Search for the cell housing the specified text and yield its [x, y] center coordinate. 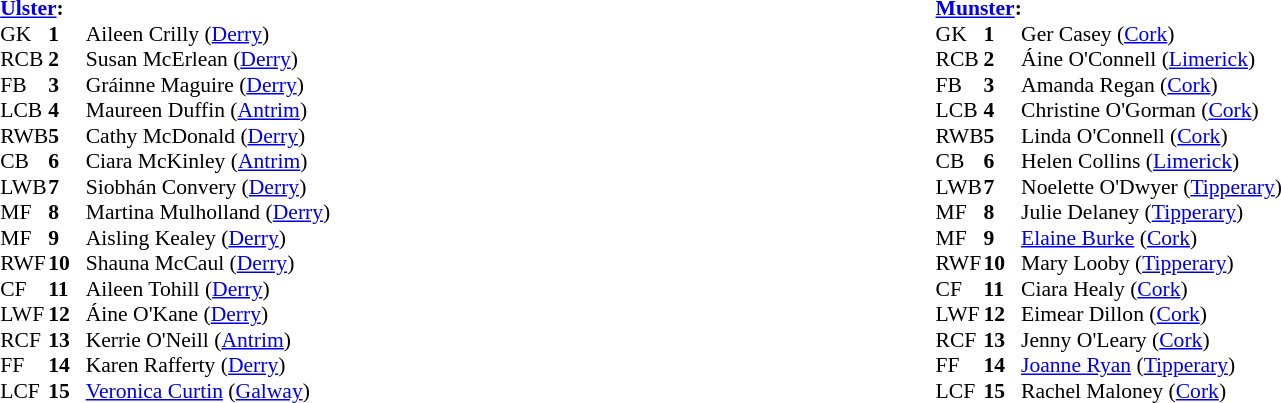
Ciara McKinley (Antrim) [208, 161]
Maureen Duffin (Antrim) [208, 111]
Siobhán Convery (Derry) [208, 187]
Kerrie O'Neill (Antrim) [208, 340]
Aileen Crilly (Derry) [208, 34]
Aisling Kealey (Derry) [208, 238]
Cathy McDonald (Derry) [208, 136]
Áine O'Kane (Derry) [208, 315]
Martina Mulholland (Derry) [208, 213]
Shauna McCaul (Derry) [208, 263]
Karen Rafferty (Derry) [208, 365]
Susan McErlean (Derry) [208, 59]
Aileen Tohill (Derry) [208, 289]
Gráinne Maguire (Derry) [208, 85]
